For the text-containing cell, return its midpoint in (x, y) coordinate format. 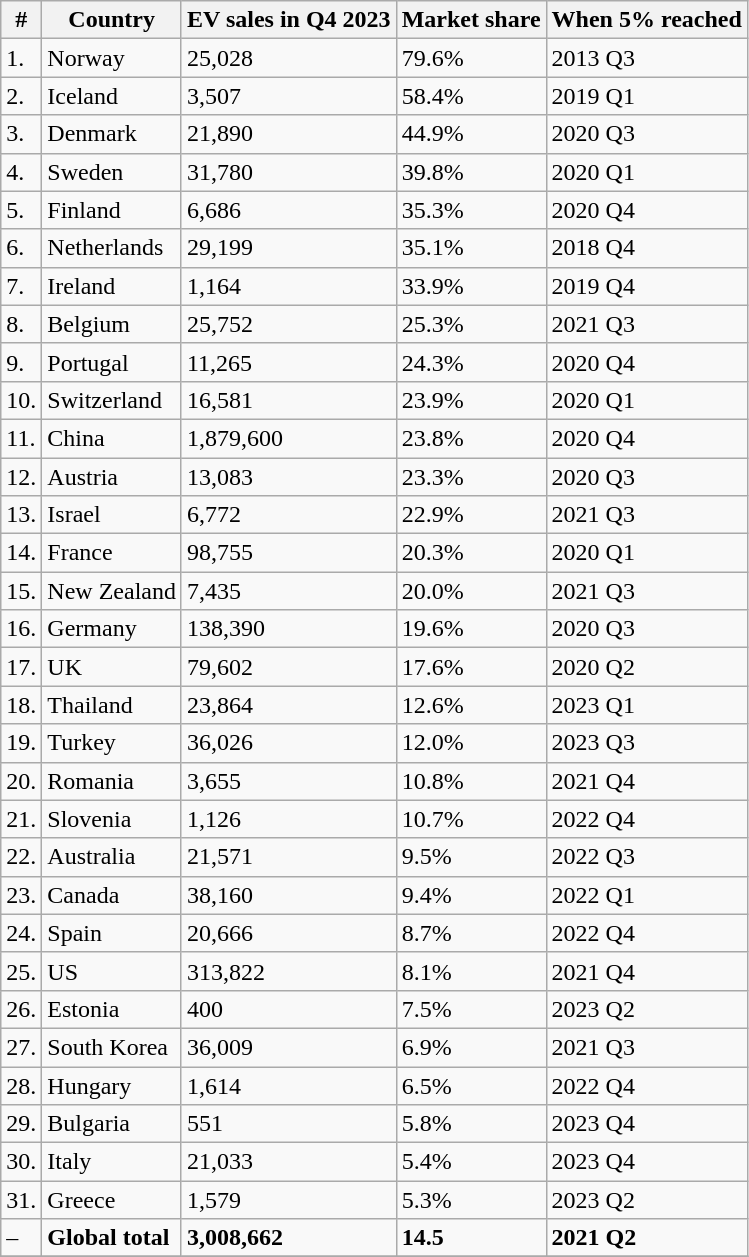
31. (22, 1200)
35.3% (471, 210)
Ireland (112, 286)
23,864 (288, 705)
20.3% (471, 553)
9.4% (471, 895)
8.1% (471, 971)
98,755 (288, 553)
29. (22, 1124)
44.9% (471, 134)
8. (22, 324)
19. (22, 743)
551 (288, 1124)
25,028 (288, 58)
38,160 (288, 895)
Sweden (112, 172)
24. (22, 933)
58.4% (471, 96)
Bulgaria (112, 1124)
28. (22, 1085)
23. (22, 895)
26. (22, 1009)
22. (22, 857)
12.0% (471, 743)
13. (22, 515)
2013 Q3 (646, 58)
39.8% (471, 172)
3,507 (288, 96)
Netherlands (112, 248)
2020 Q2 (646, 667)
79,602 (288, 667)
6.9% (471, 1047)
10.7% (471, 819)
20. (22, 781)
2022 Q1 (646, 895)
Israel (112, 515)
22.9% (471, 515)
5. (22, 210)
30. (22, 1162)
7,435 (288, 591)
Italy (112, 1162)
12. (22, 477)
21,890 (288, 134)
13,083 (288, 477)
8.7% (471, 933)
2022 Q3 (646, 857)
When 5% reached (646, 20)
11,265 (288, 362)
6.5% (471, 1085)
9. (22, 362)
2019 Q4 (646, 286)
Portugal (112, 362)
New Zealand (112, 591)
# (22, 20)
15. (22, 591)
2021 Q2 (646, 1238)
Austria (112, 477)
US (112, 971)
Hungary (112, 1085)
25.3% (471, 324)
3,008,662 (288, 1238)
36,026 (288, 743)
1,126 (288, 819)
10.8% (471, 781)
Germany (112, 629)
Romania (112, 781)
17. (22, 667)
EV sales in Q4 2023 (288, 20)
Belgium (112, 324)
10. (22, 400)
Switzerland (112, 400)
6,772 (288, 515)
6. (22, 248)
17.6% (471, 667)
23.3% (471, 477)
2019 Q1 (646, 96)
138,390 (288, 629)
16. (22, 629)
– (22, 1238)
7.5% (471, 1009)
4. (22, 172)
18. (22, 705)
Australia (112, 857)
9.5% (471, 857)
1. (22, 58)
20,666 (288, 933)
25,752 (288, 324)
1,164 (288, 286)
2023 Q1 (646, 705)
21,033 (288, 1162)
Slovenia (112, 819)
5.4% (471, 1162)
1,579 (288, 1200)
1,614 (288, 1085)
14. (22, 553)
19.6% (471, 629)
33.9% (471, 286)
27. (22, 1047)
Estonia (112, 1009)
Norway (112, 58)
21,571 (288, 857)
1,879,600 (288, 438)
7. (22, 286)
Greece (112, 1200)
Finland (112, 210)
16,581 (288, 400)
12.6% (471, 705)
23.8% (471, 438)
400 (288, 1009)
Country (112, 20)
3. (22, 134)
China (112, 438)
313,822 (288, 971)
25. (22, 971)
21. (22, 819)
5.3% (471, 1200)
3,655 (288, 781)
Iceland (112, 96)
14.5 (471, 1238)
UK (112, 667)
6,686 (288, 210)
Global total (112, 1238)
24.3% (471, 362)
35.1% (471, 248)
Turkey (112, 743)
Spain (112, 933)
Thailand (112, 705)
2. (22, 96)
29,199 (288, 248)
23.9% (471, 400)
2018 Q4 (646, 248)
11. (22, 438)
South Korea (112, 1047)
France (112, 553)
5.8% (471, 1124)
2023 Q3 (646, 743)
Canada (112, 895)
31,780 (288, 172)
Denmark (112, 134)
20.0% (471, 591)
Market share (471, 20)
36,009 (288, 1047)
79.6% (471, 58)
